Locate the cell with the specified text and output its (X, Y) center coordinate. 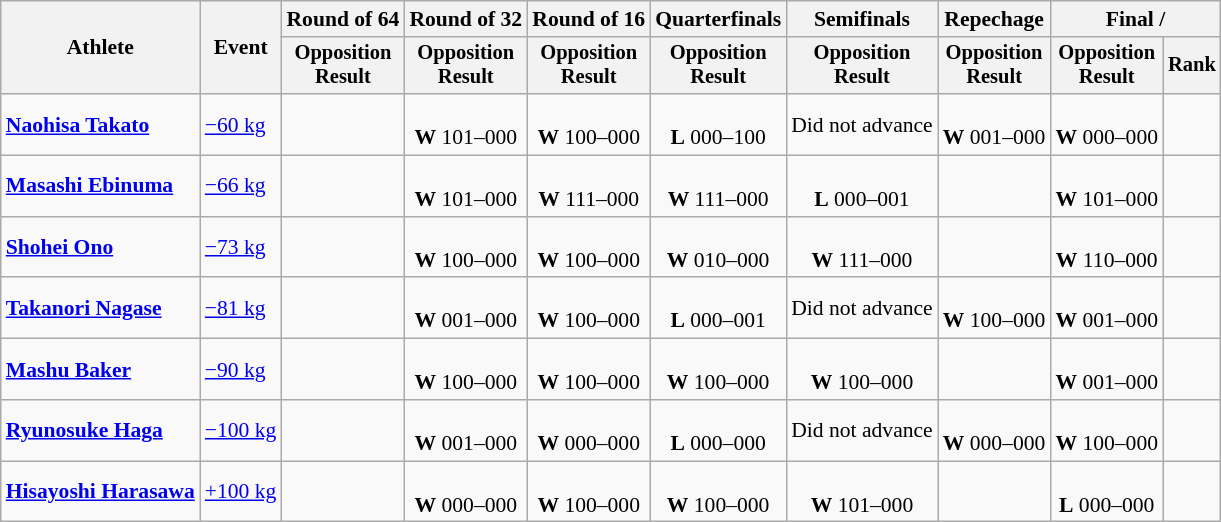
Round of 32 (466, 19)
−90 kg (241, 370)
−60 kg (241, 124)
W 010–000 (718, 248)
Semifinals (862, 19)
−66 kg (241, 186)
Naohisa Takato (100, 124)
Quarterfinals (718, 19)
Ryunosuke Haga (100, 430)
Repechage (994, 19)
W 110–000 (1106, 248)
Event (241, 48)
Mashu Baker (100, 370)
Shohei Ono (100, 248)
Rank (1192, 66)
Hisayoshi Harasawa (100, 492)
Masashi Ebinuma (100, 186)
Athlete (100, 48)
Round of 64 (342, 19)
Round of 16 (588, 19)
−73 kg (241, 248)
−81 kg (241, 308)
Takanori Nagase (100, 308)
Final / (1135, 19)
+100 kg (241, 492)
−100 kg (241, 430)
L 000–100 (718, 124)
